Provide the [x, y] coordinate of the cell's center where the given text is located.  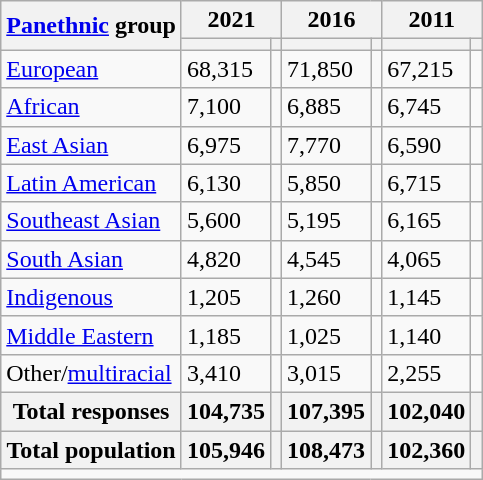
2021 [231, 20]
Total responses [92, 411]
102,040 [426, 411]
1,185 [226, 335]
1,145 [426, 297]
7,100 [226, 107]
5,850 [326, 183]
105,946 [226, 449]
102,360 [426, 449]
1,025 [326, 335]
68,315 [226, 69]
4,065 [426, 259]
6,975 [226, 145]
67,215 [426, 69]
4,820 [226, 259]
108,473 [326, 449]
2016 [332, 20]
Panethnic group [92, 26]
Latin American [92, 183]
7,770 [326, 145]
Indigenous [92, 297]
South Asian [92, 259]
1,205 [226, 297]
Middle Eastern [92, 335]
5,195 [326, 221]
6,885 [326, 107]
6,745 [426, 107]
2,255 [426, 373]
African [92, 107]
1,140 [426, 335]
6,590 [426, 145]
3,015 [326, 373]
Total population [92, 449]
European [92, 69]
4,545 [326, 259]
Other/multiracial [92, 373]
71,850 [326, 69]
Southeast Asian [92, 221]
6,165 [426, 221]
3,410 [226, 373]
5,600 [226, 221]
107,395 [326, 411]
104,735 [226, 411]
6,715 [426, 183]
1,260 [326, 297]
6,130 [226, 183]
East Asian [92, 145]
2011 [432, 20]
